Output the (x, y) coordinate of the center of the cell containing the given text.  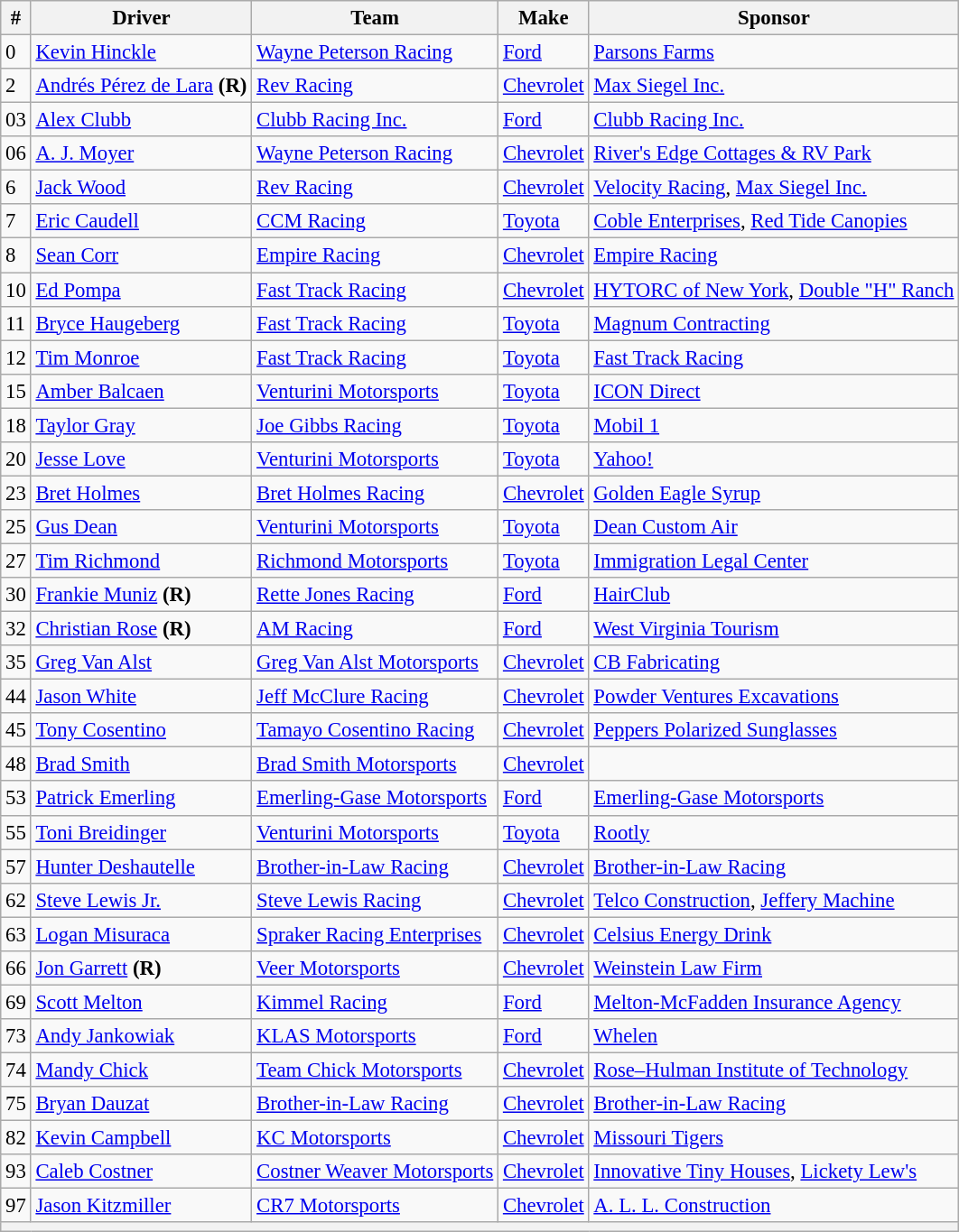
03 (16, 120)
A. J. Moyer (141, 153)
73 (16, 1036)
Parsons Farms (774, 52)
AM Racing (376, 629)
32 (16, 629)
44 (16, 697)
Powder Ventures Excavations (774, 697)
Telco Construction, Jeffery Machine (774, 900)
Eric Caudell (141, 221)
Whelen (774, 1036)
Jason White (141, 697)
15 (16, 391)
Tamayo Cosentino Racing (376, 730)
Patrick Emerling (141, 799)
CR7 Motorsports (376, 1206)
27 (16, 560)
8 (16, 255)
Spraker Racing Enterprises (376, 934)
Kevin Hinckle (141, 52)
Yahoo! (774, 459)
Caleb Costner (141, 1172)
Greg Van Alst Motorsports (376, 662)
Jack Wood (141, 188)
Rette Jones Racing (376, 595)
Velocity Racing, Max Siegel Inc. (774, 188)
11 (16, 323)
7 (16, 221)
Tim Monroe (141, 357)
Bret Holmes (141, 493)
63 (16, 934)
HYTORC of New York, Double "H" Ranch (774, 290)
66 (16, 968)
62 (16, 900)
Melton-McFadden Insurance Agency (774, 1002)
Jason Kitzmiller (141, 1206)
Max Siegel Inc. (774, 86)
Team (376, 18)
12 (16, 357)
Steve Lewis Racing (376, 900)
Driver (141, 18)
Coble Enterprises, Red Tide Canopies (774, 221)
Joe Gibbs Racing (376, 425)
Scott Melton (141, 1002)
Christian Rose (R) (141, 629)
Frankie Muniz (R) (141, 595)
# (16, 18)
Jon Garrett (R) (141, 968)
Brad Smith (141, 764)
57 (16, 866)
Celsius Energy Drink (774, 934)
82 (16, 1138)
Make (544, 18)
10 (16, 290)
Sean Corr (141, 255)
Tony Cosentino (141, 730)
45 (16, 730)
35 (16, 662)
93 (16, 1172)
30 (16, 595)
River's Edge Cottages & RV Park (774, 153)
74 (16, 1070)
Sponsor (774, 18)
Team Chick Motorsports (376, 1070)
Steve Lewis Jr. (141, 900)
Golden Eagle Syrup (774, 493)
55 (16, 832)
75 (16, 1104)
KLAS Motorsports (376, 1036)
2 (16, 86)
Rose–Hulman Institute of Technology (774, 1070)
Mandy Chick (141, 1070)
Toni Breidinger (141, 832)
Richmond Motorsports (376, 560)
6 (16, 188)
Andrés Pérez de Lara (R) (141, 86)
Jeff McClure Racing (376, 697)
Jesse Love (141, 459)
ICON Direct (774, 391)
Rootly (774, 832)
Tim Richmond (141, 560)
97 (16, 1206)
0 (16, 52)
A. L. L. Construction (774, 1206)
Hunter Deshautelle (141, 866)
Mobil 1 (774, 425)
23 (16, 493)
Logan Misuraca (141, 934)
Costner Weaver Motorsports (376, 1172)
Kimmel Racing (376, 1002)
Dean Custom Air (774, 527)
53 (16, 799)
Bryan Dauzat (141, 1104)
Veer Motorsports (376, 968)
Amber Balcaen (141, 391)
HairClub (774, 595)
48 (16, 764)
Bryce Haugeberg (141, 323)
Peppers Polarized Sunglasses (774, 730)
Bret Holmes Racing (376, 493)
KC Motorsports (376, 1138)
25 (16, 527)
Innovative Tiny Houses, Lickety Lew's (774, 1172)
18 (16, 425)
CB Fabricating (774, 662)
69 (16, 1002)
20 (16, 459)
06 (16, 153)
Ed Pompa (141, 290)
Immigration Legal Center (774, 560)
Kevin Campbell (141, 1138)
Gus Dean (141, 527)
West Virginia Tourism (774, 629)
Alex Clubb (141, 120)
CCM Racing (376, 221)
Taylor Gray (141, 425)
Missouri Tigers (774, 1138)
Andy Jankowiak (141, 1036)
Weinstein Law Firm (774, 968)
Greg Van Alst (141, 662)
Brad Smith Motorsports (376, 764)
Magnum Contracting (774, 323)
